From the cell containing the given text, extract its center point as (X, Y) coordinate. 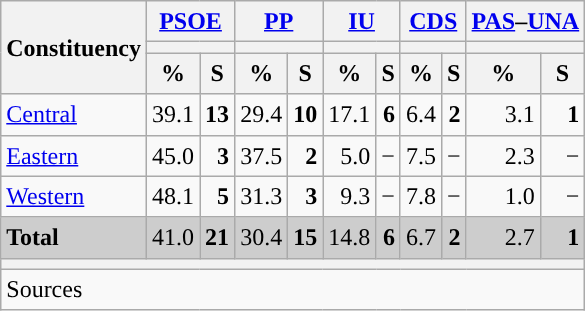
39.1 (172, 114)
7.8 (420, 196)
21 (218, 238)
PP (279, 22)
CDS (433, 22)
37.5 (262, 156)
14.8 (350, 238)
7.5 (420, 156)
45.0 (172, 156)
Total (74, 238)
10 (306, 114)
2.3 (503, 156)
3.1 (503, 114)
13 (218, 114)
17.1 (350, 114)
9.3 (350, 196)
15 (306, 238)
29.4 (262, 114)
6.4 (420, 114)
PSOE (190, 22)
Western (74, 196)
Constituency (74, 48)
41.0 (172, 238)
1.0 (503, 196)
30.4 (262, 238)
48.1 (172, 196)
Sources (293, 290)
IU (362, 22)
5 (218, 196)
31.3 (262, 196)
5.0 (350, 156)
PAS–UNA (526, 22)
6.7 (420, 238)
Central (74, 114)
Eastern (74, 156)
2.7 (503, 238)
